Return [X, Y] of the center of cell containing provided text 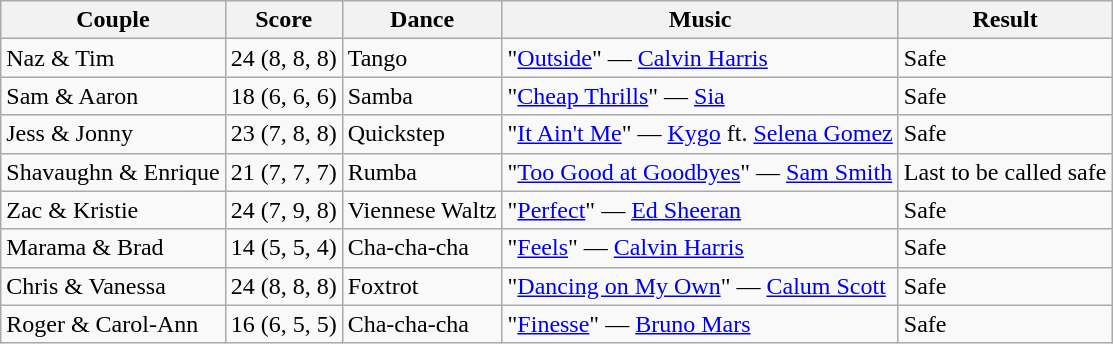
Dance [422, 20]
"Perfect" — Ed Sheeran [700, 210]
Last to be called safe [1005, 172]
Naz & Tim [113, 58]
Tango [422, 58]
21 (7, 7, 7) [284, 172]
Jess & Jonny [113, 134]
18 (6, 6, 6) [284, 96]
23 (7, 8, 8) [284, 134]
Quickstep [422, 134]
Foxtrot [422, 286]
"Finesse" — Bruno Mars [700, 324]
Rumba [422, 172]
24 (7, 9, 8) [284, 210]
"Too Good at Goodbyes" — Sam Smith [700, 172]
"Dancing on My Own" — Calum Scott [700, 286]
Chris & Vanessa [113, 286]
Viennese Waltz [422, 210]
"Feels" — Calvin Harris [700, 248]
Marama & Brad [113, 248]
Sam & Aaron [113, 96]
Zac & Kristie [113, 210]
Couple [113, 20]
Score [284, 20]
Shavaughn & Enrique [113, 172]
14 (5, 5, 4) [284, 248]
"Cheap Thrills" — Sia [700, 96]
Result [1005, 20]
Roger & Carol-Ann [113, 324]
16 (6, 5, 5) [284, 324]
"Outside" — Calvin Harris [700, 58]
Samba [422, 96]
Music [700, 20]
"It Ain't Me" — Kygo ft. Selena Gomez [700, 134]
